Return the [X, Y] coordinate for the center point of the cell that contains the specified text.  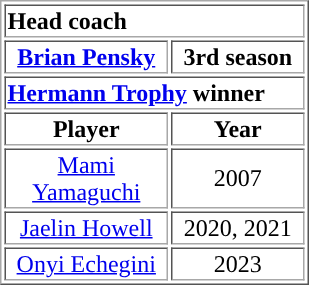
Head coach [154, 20]
Year [238, 128]
2023 [238, 264]
Onyi Echegini [86, 264]
3rd season [238, 56]
2007 [238, 178]
Jaelin Howell [86, 228]
Mami Yamaguchi [86, 178]
2020, 2021 [238, 228]
Player [86, 128]
Brian Pensky [86, 56]
Hermann Trophy winner [154, 92]
